Search for the cell housing the specified text and yield its [X, Y] center coordinate. 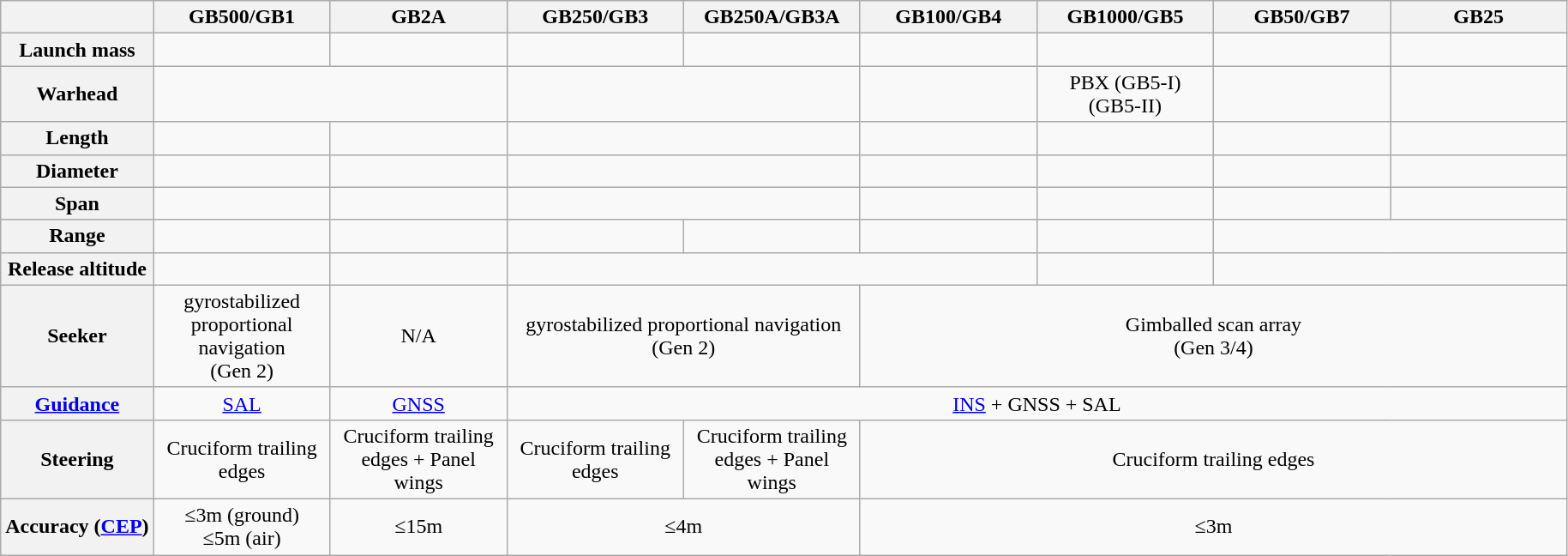
GB2A [418, 17]
Gimballed scan array(Gen 3/4) [1213, 336]
GB25 [1479, 17]
Span [77, 203]
N/A [418, 336]
Accuracy (CEP) [77, 527]
GB1000/GB5 [1125, 17]
≤3m (ground)≤5m (air) [242, 527]
GB50/GB7 [1301, 17]
Range [77, 236]
SAL [242, 403]
GB500/GB1 [242, 17]
GB100/GB4 [948, 17]
PBX (GB5-I) (GB5-II) [1125, 94]
GB250/GB3 [595, 17]
Diameter [77, 171]
Length [77, 138]
≤3m [1213, 527]
≤4m [683, 527]
Guidance [77, 403]
Launch mass [77, 50]
GB250A/GB3A [772, 17]
Steering [77, 459]
Seeker [77, 336]
Warhead [77, 94]
Release altitude [77, 269]
INS + GNSS + SAL [1036, 403]
≤15m [418, 527]
GNSS [418, 403]
